Locate the cell with the specified text and output its [X, Y] center coordinate. 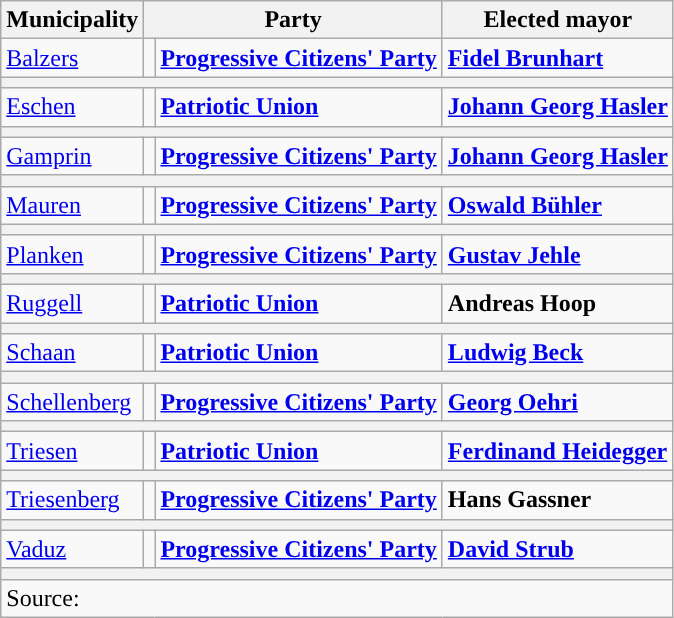
Eschen [72, 107]
Ludwig Beck [558, 353]
Elected mayor [558, 20]
Triesen [72, 451]
Ruggell [72, 303]
David Strub [558, 549]
Andreas Hoop [558, 303]
Mauren [72, 205]
Schaan [72, 353]
Fidel Brunhart [558, 58]
Balzers [72, 58]
Gamprin [72, 156]
Party [293, 20]
Source: [338, 598]
Schellenberg [72, 402]
Ferdinand Heidegger [558, 451]
Municipality [72, 20]
Vaduz [72, 549]
Oswald Bühler [558, 205]
Triesenberg [72, 500]
Planken [72, 254]
Hans Gassner [558, 500]
Gustav Jehle [558, 254]
Georg Oehri [558, 402]
